Return (X, Y) of the center of cell containing provided text 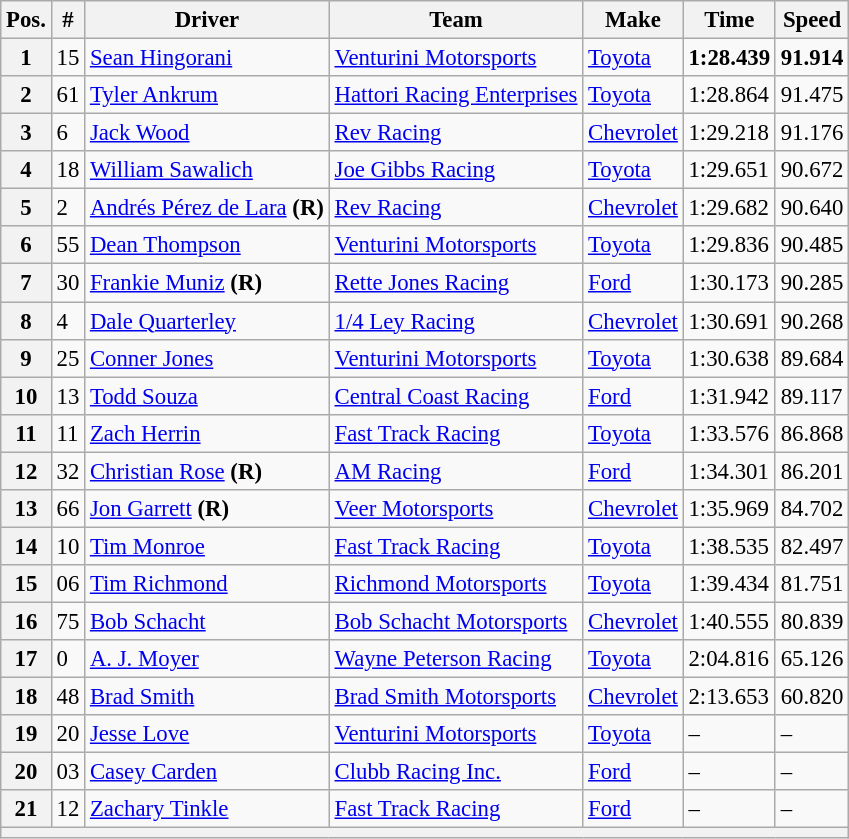
89.117 (812, 396)
90.640 (812, 208)
90.485 (812, 245)
65.126 (812, 659)
90.672 (812, 170)
Pos. (26, 20)
Todd Souza (208, 396)
Speed (812, 20)
Driver (208, 20)
Frankie Muniz (R) (208, 283)
80.839 (812, 621)
91.176 (812, 133)
1/4 Ley Racing (456, 321)
1:29.218 (729, 133)
03 (68, 772)
Tim Richmond (208, 584)
86.201 (812, 471)
Make (633, 20)
1:30.691 (729, 321)
75 (68, 621)
Casey Carden (208, 772)
1:28.439 (729, 58)
32 (68, 471)
Dale Quarterley (208, 321)
1:30.173 (729, 283)
91.475 (812, 95)
30 (68, 283)
16 (26, 621)
1:29.651 (729, 170)
Jack Wood (208, 133)
55 (68, 245)
Conner Jones (208, 358)
Bob Schacht (208, 621)
Zach Herrin (208, 433)
Team (456, 20)
8 (26, 321)
Clubb Racing Inc. (456, 772)
Joe Gibbs Racing (456, 170)
61 (68, 95)
1:39.434 (729, 584)
82.497 (812, 546)
86.868 (812, 433)
Christian Rose (R) (208, 471)
81.751 (812, 584)
06 (68, 584)
Andrés Pérez de Lara (R) (208, 208)
A. J. Moyer (208, 659)
1:28.864 (729, 95)
3 (26, 133)
2:04.816 (729, 659)
1:38.535 (729, 546)
Tyler Ankrum (208, 95)
Rette Jones Racing (456, 283)
90.285 (812, 283)
1:31.942 (729, 396)
0 (68, 659)
89.684 (812, 358)
Brad Smith (208, 697)
48 (68, 697)
Veer Motorsports (456, 509)
Bob Schacht Motorsports (456, 621)
1:40.555 (729, 621)
1:29.682 (729, 208)
Jon Garrett (R) (208, 509)
Richmond Motorsports (456, 584)
Tim Monroe (208, 546)
91.914 (812, 58)
19 (26, 734)
Hattori Racing Enterprises (456, 95)
1:34.301 (729, 471)
17 (26, 659)
Dean Thompson (208, 245)
66 (68, 509)
60.820 (812, 697)
Central Coast Racing (456, 396)
21 (26, 809)
# (68, 20)
Jesse Love (208, 734)
Sean Hingorani (208, 58)
Zachary Tinkle (208, 809)
1:35.969 (729, 509)
AM Racing (456, 471)
5 (26, 208)
1:29.836 (729, 245)
25 (68, 358)
2:13.653 (729, 697)
90.268 (812, 321)
Wayne Peterson Racing (456, 659)
William Sawalich (208, 170)
1:33.576 (729, 433)
Brad Smith Motorsports (456, 697)
84.702 (812, 509)
1:30.638 (729, 358)
Time (729, 20)
9 (26, 358)
7 (26, 283)
1 (26, 58)
14 (26, 546)
